Find where the given text appears and provide that cell's center as (x, y) coordinate. 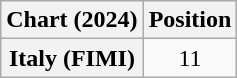
Position (190, 20)
Chart (2024) (72, 20)
Italy (FIMI) (72, 58)
11 (190, 58)
